Capture the cell that displays the provided text and extract its [X, Y] central coordinate. 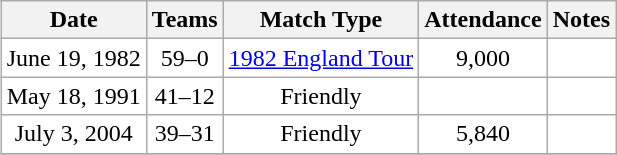
Teams [184, 20]
July 3, 2004 [74, 134]
9,000 [483, 58]
1982 England Tour [321, 58]
Notes [581, 20]
June 19, 1982 [74, 58]
39–31 [184, 134]
Date [74, 20]
5,840 [483, 134]
41–12 [184, 96]
May 18, 1991 [74, 96]
Match Type [321, 20]
Attendance [483, 20]
59–0 [184, 58]
